Identify which cell holds the provided text, then report its [X, Y] central coordinate. 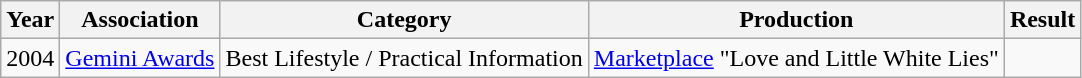
Marketplace "Love and Little White Lies" [796, 58]
Association [140, 20]
2004 [30, 58]
Production [796, 20]
Gemini Awards [140, 58]
Result [1042, 20]
Category [404, 20]
Best Lifestyle / Practical Information [404, 58]
Year [30, 20]
